Return the (X, Y) coordinate for the center point of the cell that contains the specified text.  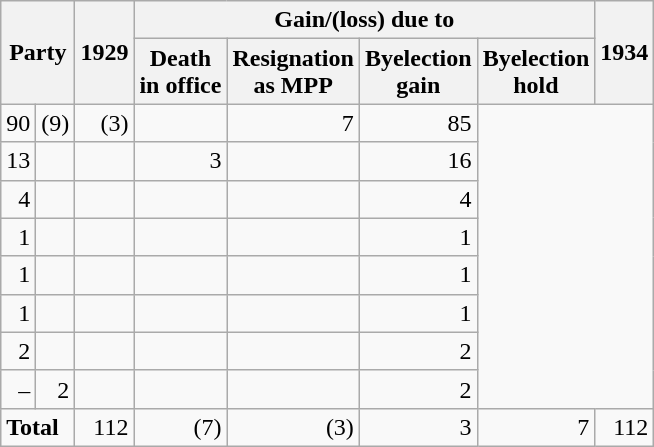
Deathin office (180, 72)
16 (418, 161)
Resignationas MPP (293, 72)
– (18, 389)
(7) (180, 427)
Total (38, 427)
Byelectiongain (418, 72)
Byelectionhold (536, 72)
Party (38, 52)
1929 (104, 52)
Gain/(loss) due to (364, 20)
1934 (624, 52)
85 (418, 123)
90 (18, 123)
13 (18, 161)
(9) (56, 123)
